For the text-containing cell, return its midpoint in (X, Y) coordinate format. 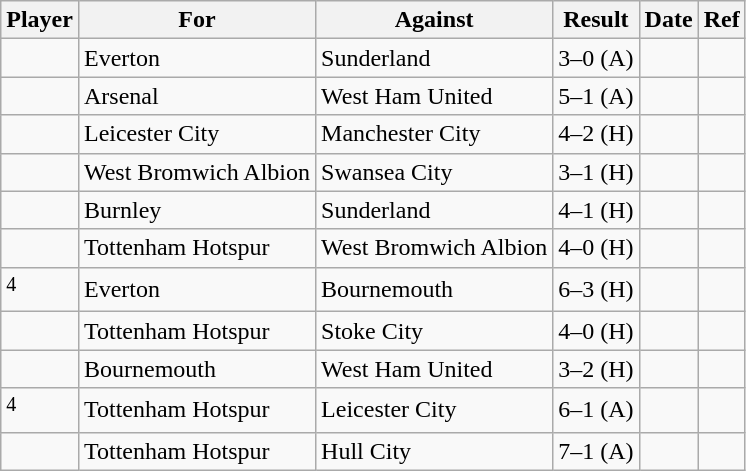
7–1 (A) (596, 451)
6–3 (H) (596, 290)
Player (40, 20)
3–2 (H) (596, 369)
Stoke City (434, 331)
Date (668, 20)
Ref (722, 20)
5–1 (A) (596, 96)
3–0 (A) (596, 58)
Swansea City (434, 172)
Result (596, 20)
Arsenal (196, 96)
Manchester City (434, 134)
3–1 (H) (596, 172)
6–1 (A) (596, 410)
4–2 (H) (596, 134)
Hull City (434, 451)
4–1 (H) (596, 210)
Against (434, 20)
For (196, 20)
Burnley (196, 210)
